Return [X, Y] of the center of cell containing provided text 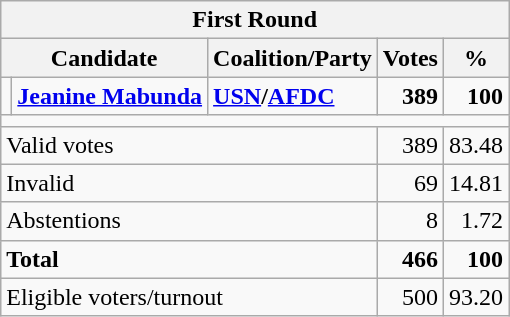
1.72 [476, 221]
500 [410, 297]
Total [190, 259]
Eligible voters/turnout [190, 297]
Valid votes [190, 145]
Coalition/Party [293, 58]
First Round [255, 20]
14.81 [476, 183]
Abstentions [190, 221]
Jeanine Mabunda [110, 96]
466 [410, 259]
69 [410, 183]
8 [410, 221]
93.20 [476, 297]
Invalid [190, 183]
Votes [410, 58]
% [476, 58]
USN/AFDC [293, 96]
Candidate [104, 58]
83.48 [476, 145]
